Find where the given text appears and provide that cell's center as (X, Y) coordinate. 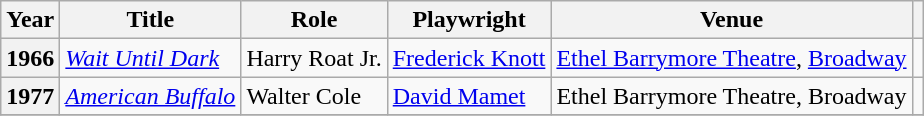
Wait Until Dark (150, 58)
1977 (30, 96)
Venue (732, 20)
Title (150, 20)
American Buffalo (150, 96)
Walter Cole (314, 96)
Year (30, 20)
Playwright (469, 20)
Frederick Knott (469, 58)
David Mamet (469, 96)
1966 (30, 58)
Harry Roat Jr. (314, 58)
Role (314, 20)
